For the text-containing cell, return its midpoint in (x, y) coordinate format. 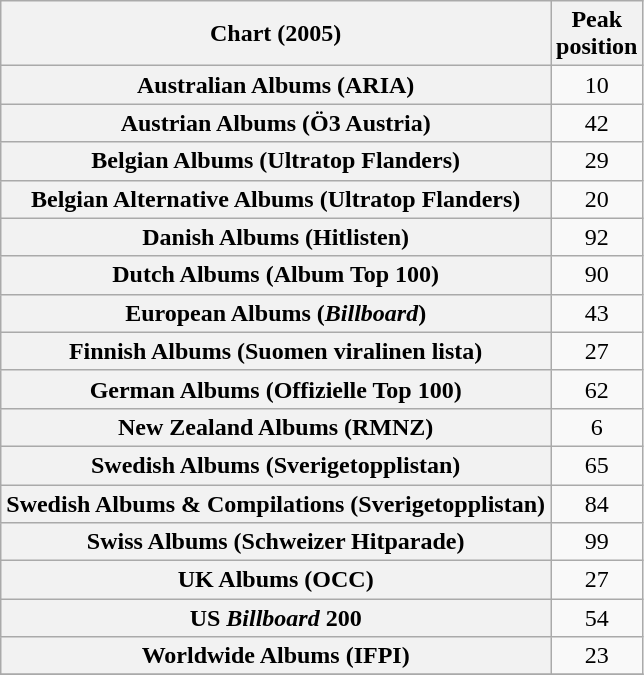
99 (597, 542)
Belgian Albums (Ultratop Flanders) (276, 161)
Danish Albums (Hitlisten) (276, 237)
65 (597, 465)
European Albums (Billboard) (276, 313)
German Albums (Offizielle Top 100) (276, 389)
Finnish Albums (Suomen viralinen lista) (276, 351)
Belgian Alternative Albums (Ultratop Flanders) (276, 199)
Swedish Albums (Sverigetopplistan) (276, 465)
Australian Albums (ARIA) (276, 85)
62 (597, 389)
US Billboard 200 (276, 618)
Austrian Albums (Ö3 Austria) (276, 123)
New Zealand Albums (RMNZ) (276, 427)
Peakposition (597, 34)
29 (597, 161)
84 (597, 503)
Swiss Albums (Schweizer Hitparade) (276, 542)
90 (597, 275)
92 (597, 237)
42 (597, 123)
10 (597, 85)
UK Albums (OCC) (276, 580)
43 (597, 313)
Chart (2005) (276, 34)
6 (597, 427)
23 (597, 656)
54 (597, 618)
Dutch Albums (Album Top 100) (276, 275)
Worldwide Albums (IFPI) (276, 656)
Swedish Albums & Compilations (Sverigetopplistan) (276, 503)
20 (597, 199)
